Pinpoint the cell where the given text exists, returning its [x, y] midpoint coordinate. 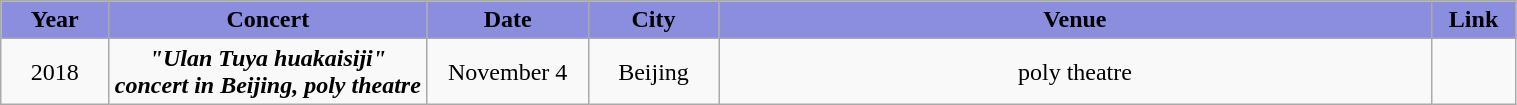
City [654, 20]
2018 [55, 72]
November 4 [508, 72]
poly theatre [1075, 72]
Date [508, 20]
Concert [268, 20]
Year [55, 20]
Venue [1075, 20]
Beijing [654, 72]
Link [1474, 20]
"Ulan Tuya huakaisiji" concert in Beijing, poly theatre [268, 72]
